Identify which cell holds the provided text, then report its [X, Y] central coordinate. 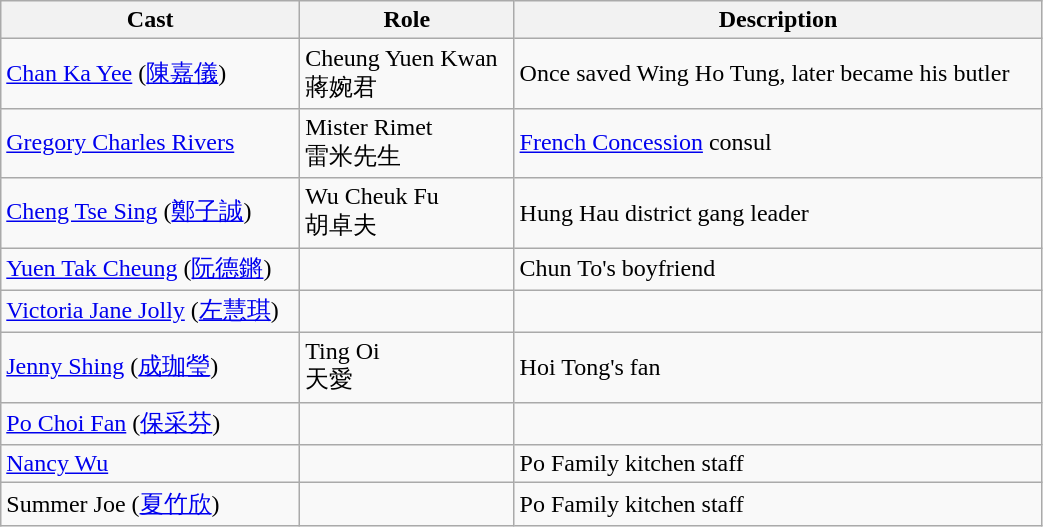
Cast [150, 20]
Hung Hau district gang leader [778, 213]
Po Choi Fan (保采芬) [150, 424]
Ting Oi天愛 [407, 368]
Gregory Charles Rivers [150, 143]
Cheng Tse Sing (鄭子誠) [150, 213]
Wu Cheuk Fu胡卓夫 [407, 213]
Yuen Tak Cheung (阮德鏘) [150, 270]
French Concession consul [778, 143]
Cheung Yuen Kwan蔣婉君 [407, 74]
Role [407, 20]
Chan Ka Yee (陳嘉儀) [150, 74]
Mister Rimet雷米先生 [407, 143]
Once saved Wing Ho Tung, later became his butler [778, 74]
Nancy Wu [150, 464]
Victoria Jane Jolly (左慧琪) [150, 312]
Summer Joe (夏竹欣) [150, 504]
Description [778, 20]
Jenny Shing (成珈瑩) [150, 368]
Hoi Tong's fan [778, 368]
Chun To's boyfriend [778, 270]
